Search for the cell housing the specified text and yield its [x, y] center coordinate. 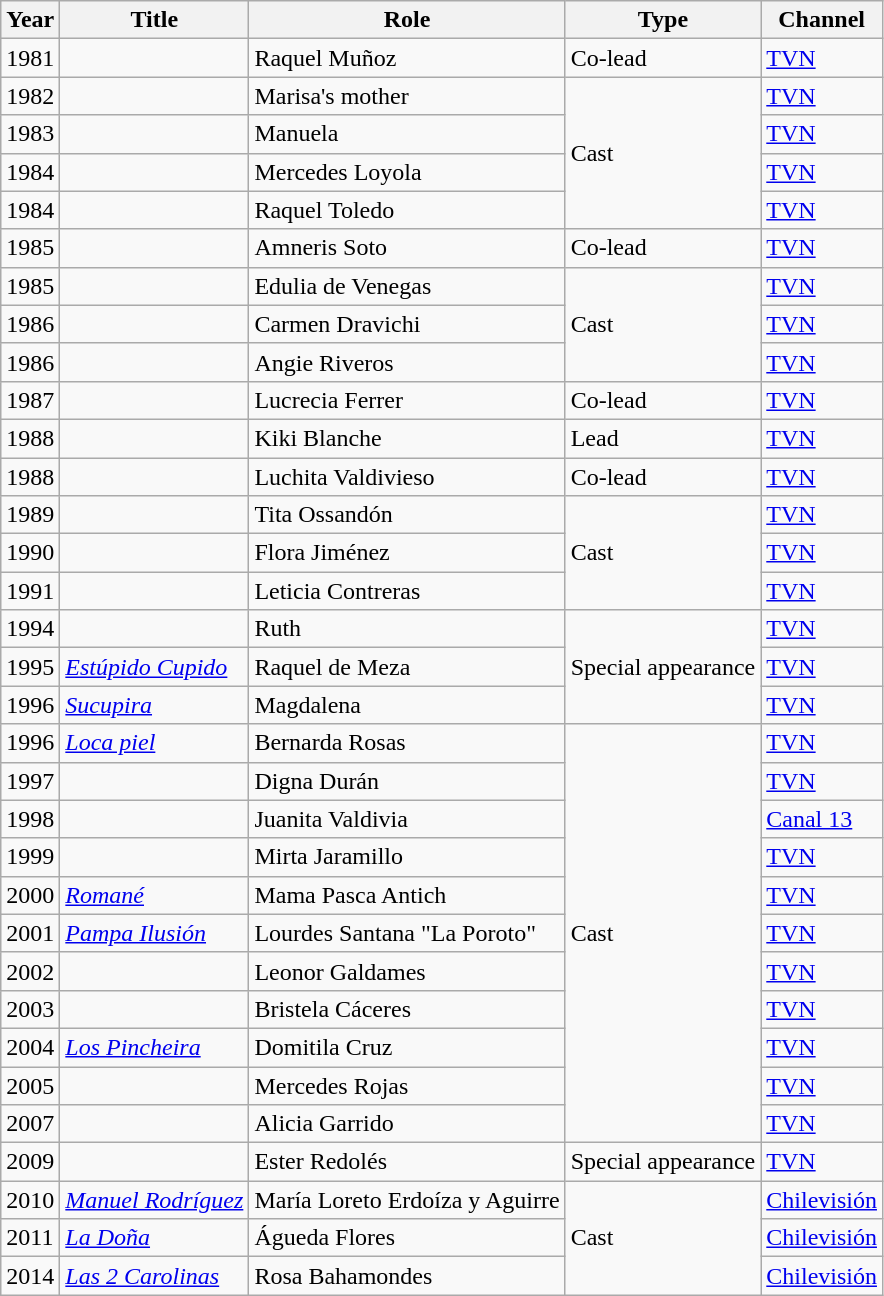
Angie Riveros [407, 362]
Juanita Valdivia [407, 819]
1997 [30, 781]
Edulia de Venegas [407, 286]
Luchita Valdivieso [407, 477]
1998 [30, 819]
Leonor Galdames [407, 971]
Lucrecia Ferrer [407, 400]
Magdalena [407, 705]
Year [30, 20]
Raquel de Meza [407, 667]
Type [663, 20]
Sucupira [154, 705]
Mercedes Rojas [407, 1085]
2004 [30, 1047]
Raquel Toledo [407, 210]
Loca piel [154, 743]
Águeda Flores [407, 1238]
2007 [30, 1124]
Canal 13 [822, 819]
1990 [30, 553]
Raquel Muñoz [407, 58]
Bristela Cáceres [407, 1009]
Bernarda Rosas [407, 743]
Title [154, 20]
1981 [30, 58]
Channel [822, 20]
Carmen Dravichi [407, 324]
Rosa Bahamondes [407, 1276]
2009 [30, 1162]
Kiki Blanche [407, 438]
Mirta Jaramillo [407, 857]
Leticia Contreras [407, 591]
Estúpido Cupido [154, 667]
Manuela [407, 134]
1995 [30, 667]
Los Pincheira [154, 1047]
Domitila Cruz [407, 1047]
2011 [30, 1238]
Flora Jiménez [407, 553]
La Doña [154, 1238]
1989 [30, 515]
Digna Durán [407, 781]
2010 [30, 1200]
1999 [30, 857]
Romané [154, 895]
1994 [30, 629]
2002 [30, 971]
2001 [30, 933]
2000 [30, 895]
Lourdes Santana "La Poroto" [407, 933]
Tita Ossandón [407, 515]
Ruth [407, 629]
Amneris Soto [407, 248]
Marisa's mother [407, 96]
1987 [30, 400]
1983 [30, 134]
1982 [30, 96]
Manuel Rodríguez [154, 1200]
Mama Pasca Antich [407, 895]
2005 [30, 1085]
Las 2 Carolinas [154, 1276]
Ester Redolés [407, 1162]
Mercedes Loyola [407, 172]
Lead [663, 438]
Pampa Ilusión [154, 933]
1991 [30, 591]
2014 [30, 1276]
Role [407, 20]
2003 [30, 1009]
María Loreto Erdoíza y Aguirre [407, 1200]
Alicia Garrido [407, 1124]
